Identify which cell holds the provided text, then report its [x, y] central coordinate. 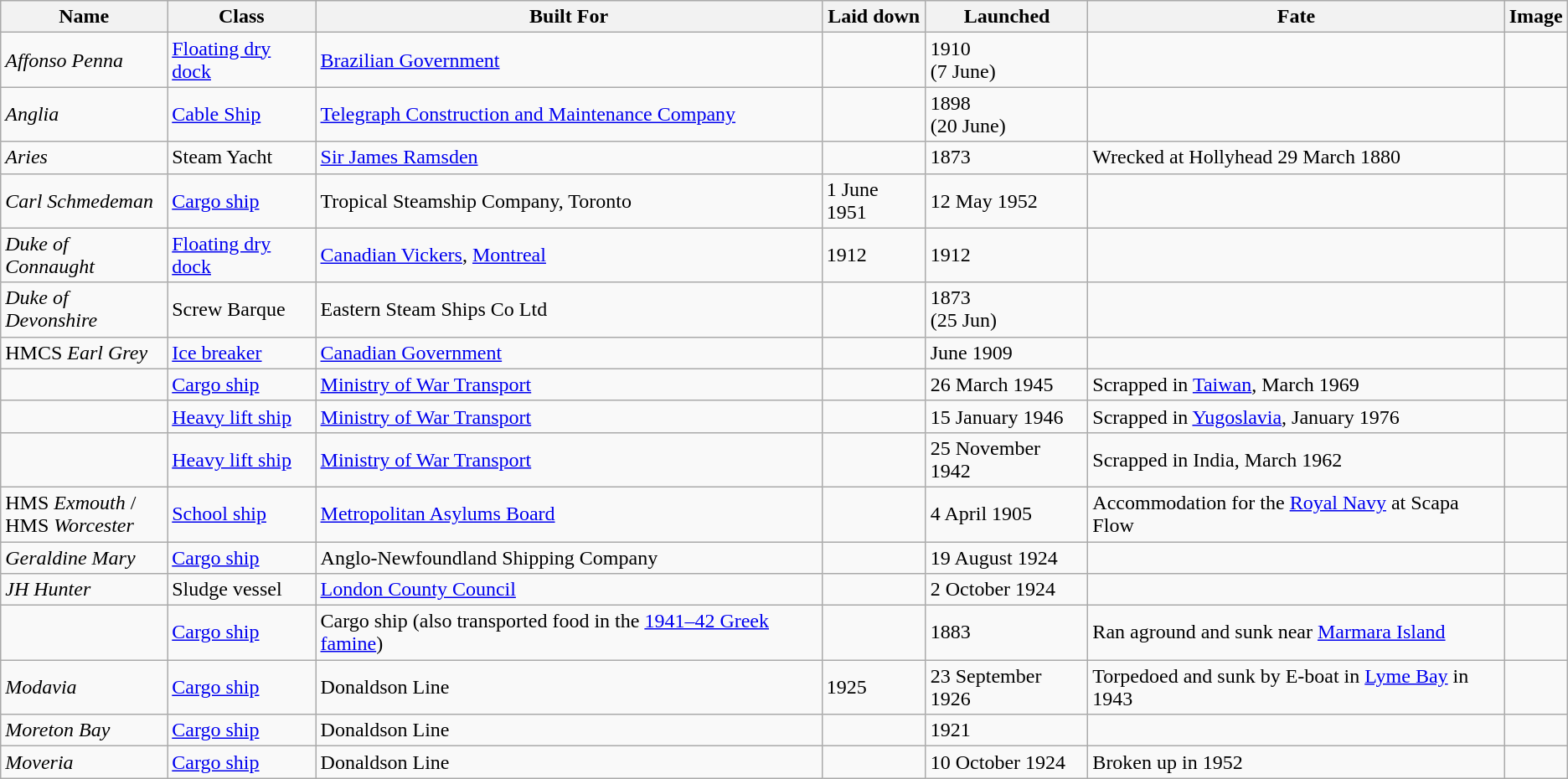
19 August 1924 [1007, 557]
Affonso Penna [84, 60]
Tropical Steamship Company, Toronto [569, 201]
1910(7 June) [1007, 60]
Anglia [84, 114]
Laid down [874, 17]
Screw Barque [241, 310]
Telegraph Construction and Maintenance Company [569, 114]
Duke of Connaught [84, 255]
Scrapped in India, March 1962 [1297, 459]
Sir James Ramsden [569, 157]
Canadian Government [569, 353]
4 April 1905 [1007, 514]
1873 [1007, 157]
Built For [569, 17]
Metropolitan Asylums Board [569, 514]
10 October 1924 [1007, 762]
Class [241, 17]
Accommodation for the Royal Navy at Scapa Flow [1297, 514]
Cable Ship [241, 114]
Modavia [84, 687]
26 March 1945 [1007, 384]
Ice breaker [241, 353]
Brazilian Government [569, 60]
Duke of Devonshire [84, 310]
Name [84, 17]
12 May 1952 [1007, 201]
Scrapped in Taiwan, March 1969 [1297, 384]
15 January 1946 [1007, 416]
Steam Yacht [241, 157]
1883 [1007, 633]
1873(25 Jun) [1007, 310]
23 September 1926 [1007, 687]
Moveria [84, 762]
Image [1536, 17]
London County Council [569, 590]
Torpedoed and sunk by E-boat in Lyme Bay in 1943 [1297, 687]
Launched [1007, 17]
1898(20 June) [1007, 114]
Ran aground and sunk near Marmara Island [1297, 633]
1921 [1007, 730]
Canadian Vickers, Montreal [569, 255]
Wrecked at Hollyhead 29 March 1880 [1297, 157]
Fate [1297, 17]
Scrapped in Yugoslavia, January 1976 [1297, 416]
Geraldine Mary [84, 557]
Carl Schmedeman [84, 201]
Broken up in 1952 [1297, 762]
School ship [241, 514]
25 November 1942 [1007, 459]
June 1909 [1007, 353]
JH Hunter [84, 590]
HMCS Earl Grey [84, 353]
HMS Exmouth /HMS Worcester [84, 514]
Sludge vessel [241, 590]
Aries [84, 157]
Eastern Steam Ships Co Ltd [569, 310]
Moreton Bay [84, 730]
1 June 1951 [874, 201]
2 October 1924 [1007, 590]
Anglo-Newfoundland Shipping Company [569, 557]
Cargo ship (also transported food in the 1941–42 Greek famine) [569, 633]
1925 [874, 687]
